For the text-containing cell, return its midpoint in (x, y) coordinate format. 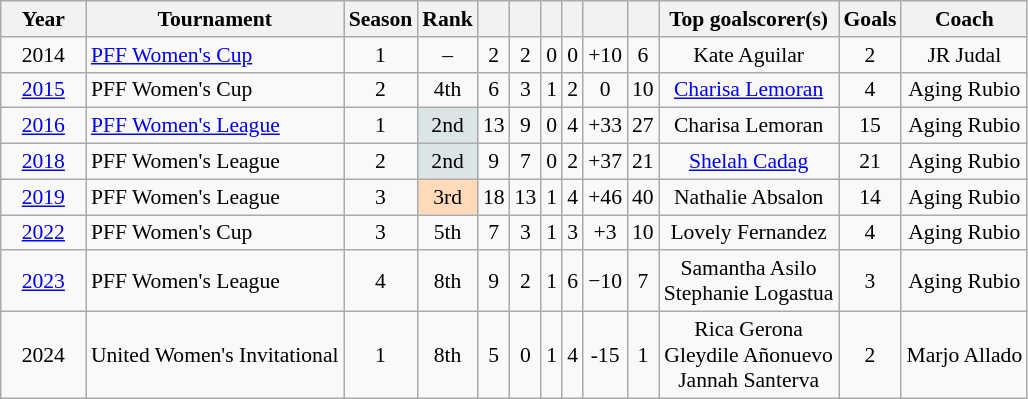
+33 (605, 126)
15 (870, 126)
18 (494, 197)
27 (643, 126)
Kate Aguilar (749, 55)
Marjo Allado (964, 356)
Nathalie Absalon (749, 197)
+10 (605, 55)
+3 (605, 233)
2022 (44, 233)
Samantha Asilo Stephanie Logastua (749, 282)
5 (494, 356)
JR Judal (964, 55)
Top goalscorer(s) (749, 19)
+46 (605, 197)
– (448, 55)
+37 (605, 162)
2018 (44, 162)
Goals (870, 19)
Coach (964, 19)
United Women's Invitational (215, 356)
2016 (44, 126)
−10 (605, 282)
Tournament (215, 19)
2014 (44, 55)
2023 (44, 282)
Season (381, 19)
14 (870, 197)
5th (448, 233)
2019 (44, 197)
Rank (448, 19)
-15 (605, 356)
Lovely Fernandez (749, 233)
Year (44, 19)
Rica Gerona Gleydile Añonuevo Jannah Santerva (749, 356)
40 (643, 197)
2024 (44, 356)
2015 (44, 90)
Shelah Cadag (749, 162)
3rd (448, 197)
4th (448, 90)
